Detect which cell encompasses the target text, then output its (X, Y) center coordinate. 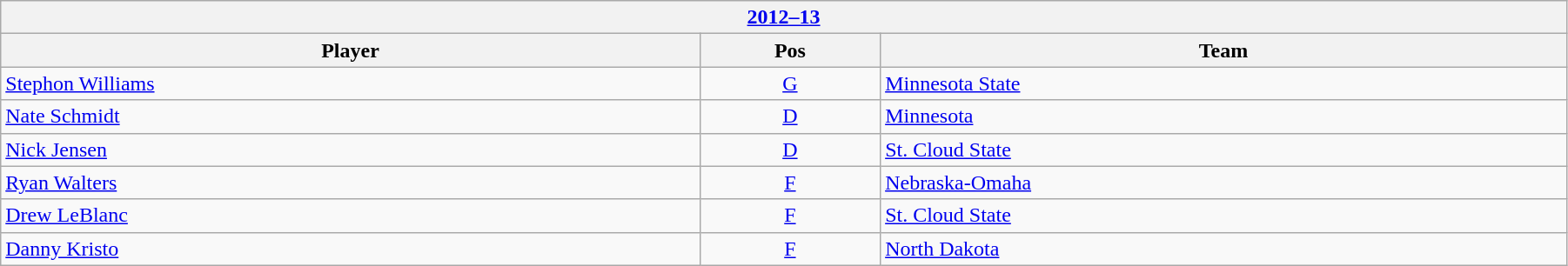
Pos (790, 50)
Drew LeBlanc (350, 216)
2012–13 (784, 17)
Nebraska-Omaha (1223, 183)
Player (350, 50)
Minnesota State (1223, 83)
Nate Schmidt (350, 116)
North Dakota (1223, 249)
Ryan Walters (350, 183)
Danny Kristo (350, 249)
G (790, 83)
Team (1223, 50)
Nick Jensen (350, 150)
Minnesota (1223, 116)
Stephon Williams (350, 83)
